Determine the [x, y] coordinate at the center of the cell enclosing the given text.  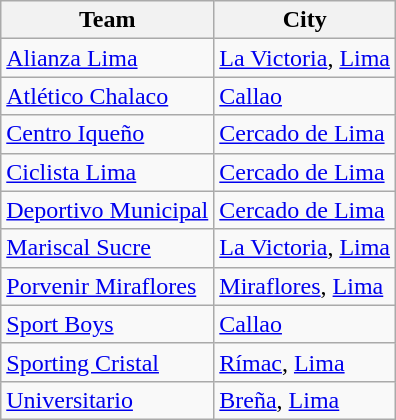
Mariscal Sucre [108, 248]
Miraflores, Lima [305, 286]
Sport Boys [108, 324]
Team [108, 20]
Centro Iqueño [108, 134]
Ciclista Lima [108, 172]
Breña, Lima [305, 400]
Atlético Chalaco [108, 96]
Alianza Lima [108, 58]
Rímac, Lima [305, 362]
Porvenir Miraflores [108, 286]
Universitario [108, 400]
City [305, 20]
Sporting Cristal [108, 362]
Deportivo Municipal [108, 210]
